Identify which cell holds the provided text, then report its (x, y) central coordinate. 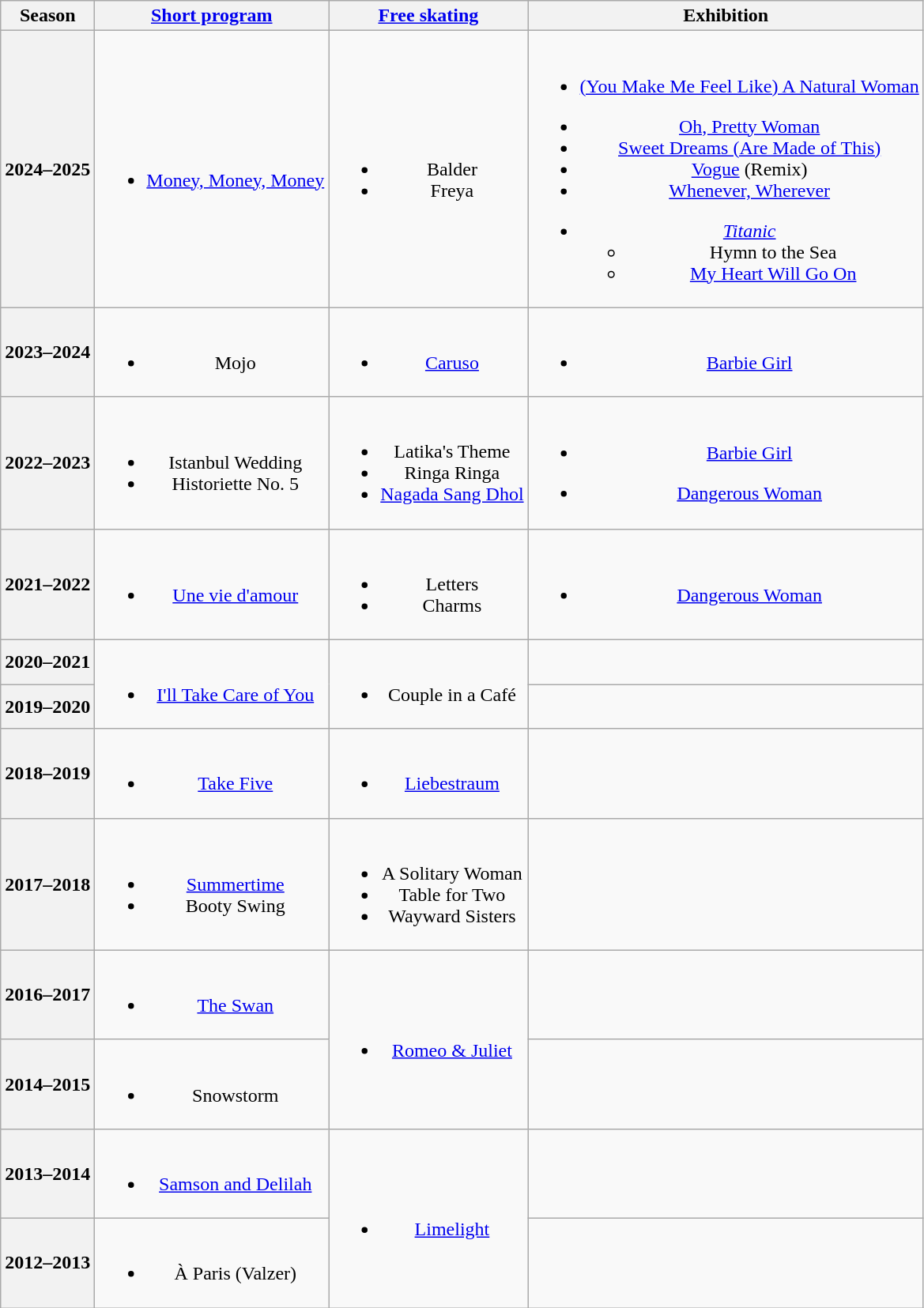
Latika's ThemeRinga Ringa Nagada Sang Dhol (428, 463)
2017–2018 (47, 884)
Exhibition (726, 16)
Couple in a Café (428, 684)
Liebestraum (428, 773)
2013–2014 (47, 1173)
2014–2015 (47, 1084)
2023–2024 (47, 352)
Barbie Girl Dangerous Woman (726, 463)
Caruso (428, 352)
The Swan (212, 994)
Season (47, 16)
2012–2013 (47, 1263)
2021–2022 (47, 584)
Une vie d'amour (212, 584)
LettersCharms (428, 584)
Dangerous Woman (726, 584)
A Solitary WomanTable for TwoWayward Sisters (428, 884)
Limelight (428, 1218)
À Paris (Valzer) (212, 1263)
2022–2023 (47, 463)
Money, Money, Money (212, 169)
Mojo (212, 352)
Istanbul WeddingHistoriette No. 5 (212, 463)
2020–2021 (47, 662)
Snowstorm (212, 1084)
Short program (212, 16)
Free skating (428, 16)
Romeo & Juliet (428, 1039)
Barbie Girl (726, 352)
2016–2017 (47, 994)
I'll Take Care of You (212, 684)
2024–2025 (47, 169)
BalderFreya (428, 169)
2019–2020 (47, 707)
Summertime Booty Swing (212, 884)
Take Five (212, 773)
2018–2019 (47, 773)
Samson and Delilah (212, 1173)
